Determine the (x, y) coordinate at the center of the cell enclosing the given text.  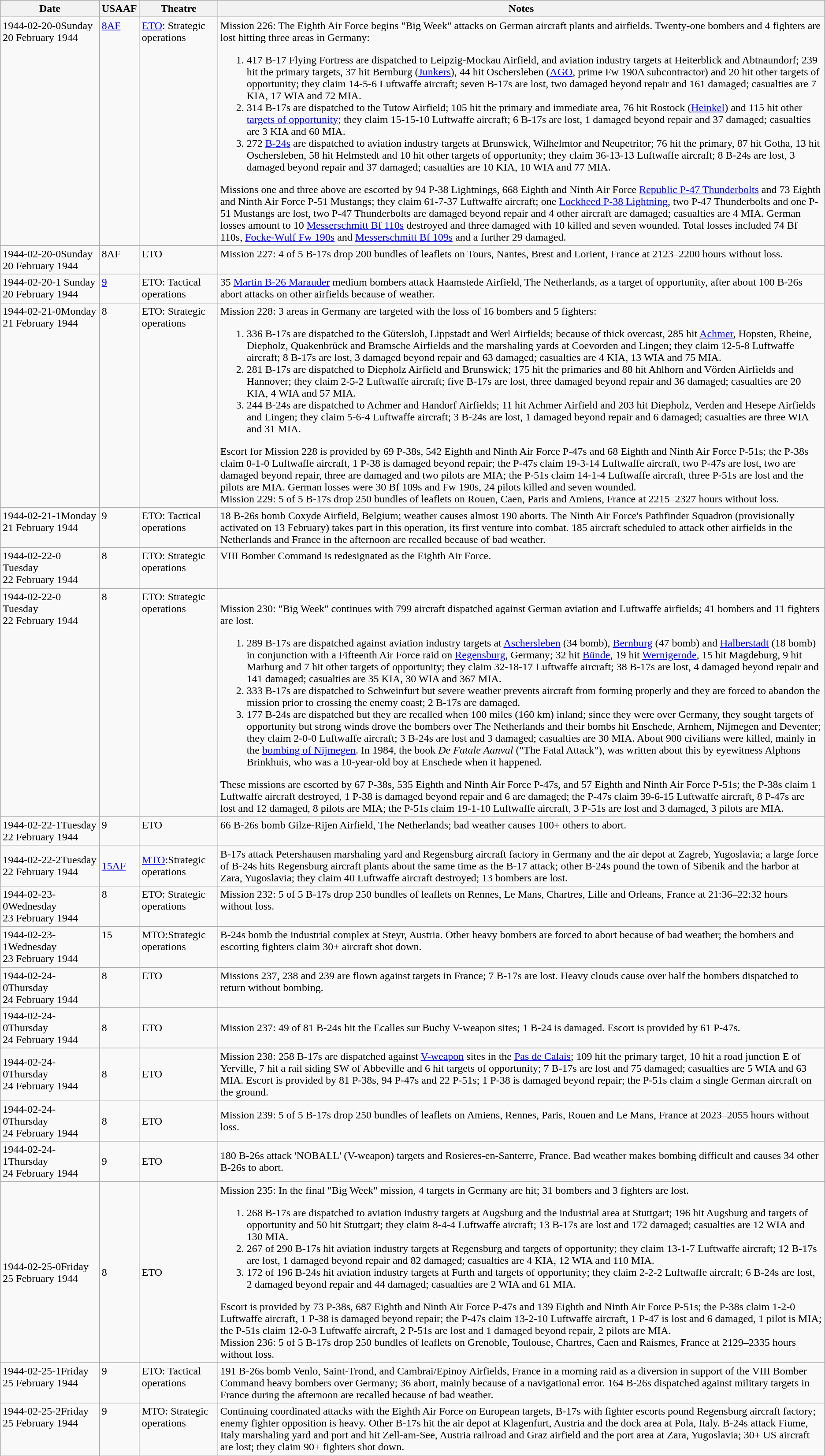
1944-02-23-1Wednesday23 February 1944 (50, 947)
1944-02-22-1Tuesday 22 February 1944 (50, 831)
VIII Bomber Command is redesignated as the Eighth Air Force. (521, 568)
1944-02-21-0Monday 21 February 1944 (50, 405)
1944-02-20-1 Sunday 20 February 1944 (50, 288)
Mission 239: 5 of 5 B-17s drop 250 bundles of leaflets on Amiens, Rennes, Paris, Rouen and Le Mans, France at 2023–2055 hours without loss. (521, 1121)
1944-02-21-1Monday 21 February 1944 (50, 527)
1944-02-25-0Friday25 February 1944 (50, 1272)
1944-02-25-1Friday25 February 1944 (50, 1383)
Theatre (178, 9)
1944-02-23-0Wednesday23 February 1944 (50, 906)
66 B-26s bomb Gilze-Rijen Airfield, The Netherlands; bad weather causes 100+ others to abort. (521, 831)
1944-02-25-2Friday25 February 1944 (50, 1430)
1944-02-24-1Thursday24 February 1944 (50, 1162)
Mission 232: 5 of 5 B-17s drop 250 bundles of leaflets on Rennes, Le Mans, Chartres, Lille and Orleans, France at 21:36–22:32 hours without loss. (521, 906)
15AF (119, 865)
15 (119, 947)
Notes (521, 9)
Mission 227: 4 of 5 B-17s drop 200 bundles of leaflets on Tours, Nantes, Brest and Lorient, France at 2123–2200 hours without loss. (521, 260)
Mission 237: 49 of 81 B-24s hit the Ecalles sur Buchy V-weapon sites; 1 B-24 is damaged. Escort is provided by 61 P-47s. (521, 1028)
USAAF (119, 9)
1944-02-22-2Tuesday22 February 1944 (50, 865)
MTO: Strategic operations (178, 1430)
Date (50, 9)
